Scan for the cell matching the given text and deliver its (X, Y) coordinate at center. 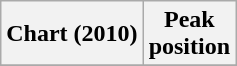
Chart (2010) (72, 34)
Peakposition (189, 34)
